Find where the given text appears and provide that cell's center as [x, y] coordinate. 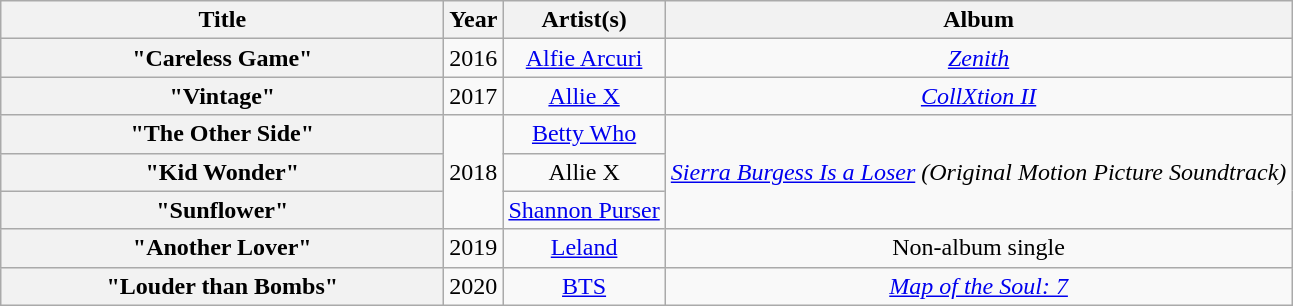
"Kid Wonder" [222, 172]
Year [474, 20]
Sierra Burgess Is a Loser (Original Motion Picture Soundtrack) [978, 172]
Non-album single [978, 248]
BTS [584, 286]
Map of the Soul: 7 [978, 286]
2016 [474, 58]
CollXtion II [978, 96]
"Another Lover" [222, 248]
Album [978, 20]
Artist(s) [584, 20]
Zenith [978, 58]
"Careless Game" [222, 58]
Title [222, 20]
Alfie Arcuri [584, 58]
2020 [474, 286]
2017 [474, 96]
"Vintage" [222, 96]
2019 [474, 248]
Leland [584, 248]
"The Other Side" [222, 134]
Shannon Purser [584, 210]
"Louder than Bombs" [222, 286]
"Sunflower" [222, 210]
2018 [474, 172]
Betty Who [584, 134]
